Detect which cell encompasses the target text, then output its [X, Y] center coordinate. 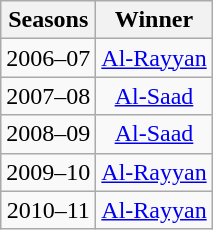
2009–10 [48, 172]
Seasons [48, 20]
Winner [154, 20]
2007–08 [48, 96]
2008–09 [48, 134]
2006–07 [48, 58]
2010–11 [48, 210]
